Scan for the cell matching the given text and deliver its [x, y] coordinate at center. 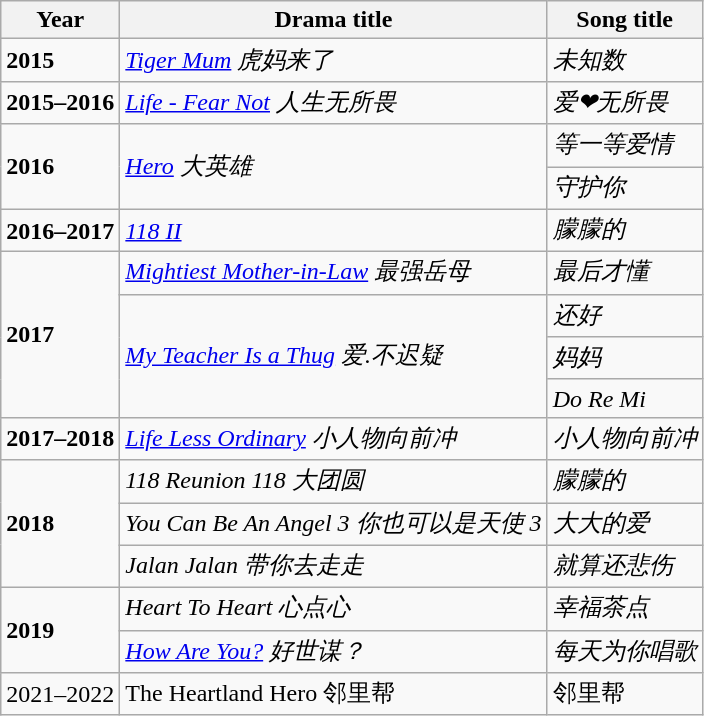
Year [60, 20]
小人物向前冲 [624, 438]
未知数 [624, 60]
2016–2017 [60, 230]
Life Less Ordinary 小人物向前冲 [334, 438]
Jalan Jalan 带你去走走 [334, 566]
最后才懂 [624, 274]
Heart To Heart 心点心 [334, 610]
就算还悲伤 [624, 566]
Song title [624, 20]
118 Reunion 118 大团圆 [334, 482]
妈妈 [624, 358]
守护你 [624, 188]
My Teacher Is a Thug 爱.不迟疑 [334, 356]
2018 [60, 524]
The Heartland Hero 邻里帮 [334, 694]
Tiger Mum 虎妈来了 [334, 60]
118 II [334, 230]
Hero 大英雄 [334, 166]
Mightiest Mother-in-Law 最强岳母 [334, 274]
Do Re Mi [624, 398]
幸福茶点 [624, 610]
2019 [60, 630]
还好 [624, 316]
大大的爱 [624, 524]
等一等爱情 [624, 146]
爱❤无所畏 [624, 102]
邻里帮 [624, 694]
How Are You? 好世谋？ [334, 652]
每天为你唱歌 [624, 652]
2017–2018 [60, 438]
2015–2016 [60, 102]
2021–2022 [60, 694]
You Can Be An Angel 3 你也可以是天使 3 [334, 524]
2015 [60, 60]
Life - Fear Not 人生无所畏 [334, 102]
2017 [60, 335]
2016 [60, 166]
Drama title [334, 20]
